Pinpoint the cell where the given text exists, returning its (x, y) midpoint coordinate. 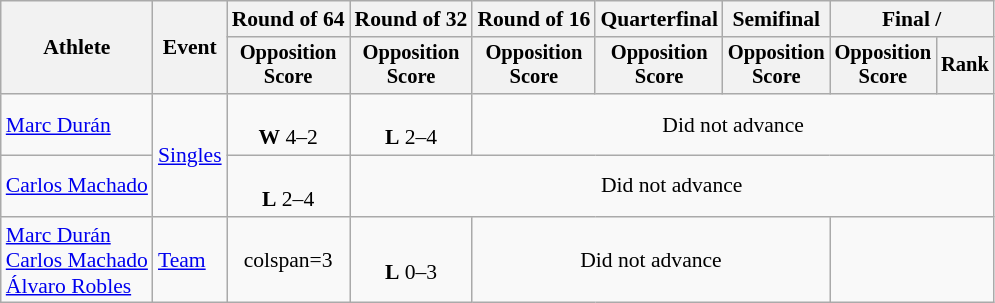
Round of 16 (534, 19)
Round of 64 (288, 19)
Rank (965, 66)
Athlete (77, 48)
Quarterfinal (659, 19)
Round of 32 (412, 19)
Event (190, 48)
Semifinal (776, 19)
W 4–2 (288, 124)
Singles (190, 155)
Marc Durán (77, 124)
Final / (912, 19)
Carlos Machado (77, 186)
